Provide the (X, Y) coordinate of the cell's center where the given text is located.  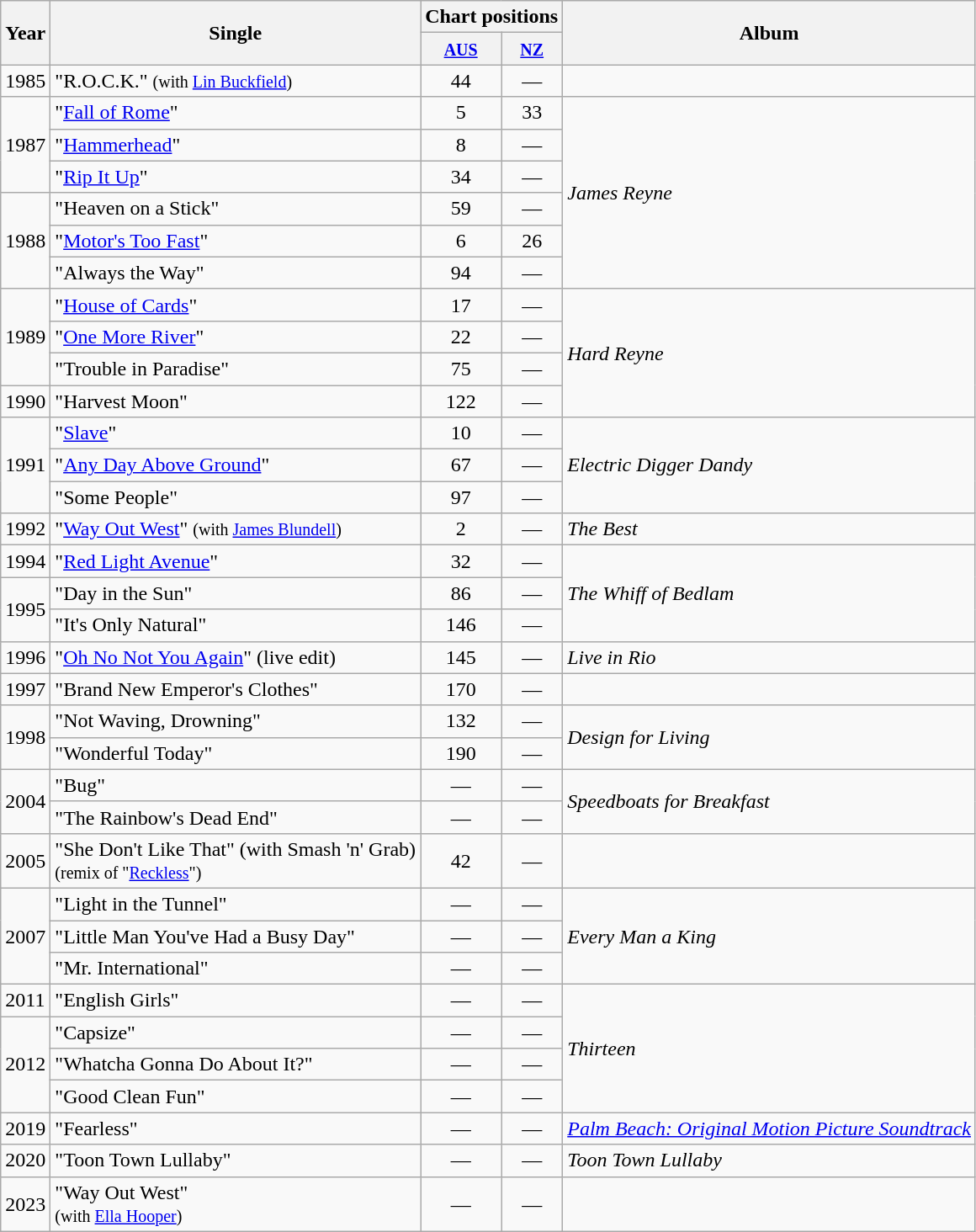
145 (461, 657)
1997 (25, 689)
Toon Town Lullaby (769, 1160)
"Whatcha Gonna Do About It?" (236, 1065)
The Whiff of Bedlam (769, 593)
1992 (25, 529)
2 (461, 529)
"Trouble in Paradise" (236, 369)
"The Rainbow's Dead End" (236, 817)
170 (461, 689)
1995 (25, 609)
75 (461, 369)
1988 (25, 241)
Design for Living (769, 737)
AUS (461, 49)
2012 (25, 1065)
1994 (25, 561)
"Light in the Tunnel" (236, 904)
Live in Rio (769, 657)
"Way Out West" (with James Blundell) (236, 529)
"Heaven on a Stick" (236, 209)
2023 (25, 1203)
"Little Man You've Had a Busy Day" (236, 937)
Year (25, 33)
Album (769, 33)
"Red Light Avenue" (236, 561)
22 (461, 337)
"R.O.C.K." (with Lin Buckfield) (236, 81)
"Not Waving, Drowning" (236, 721)
2004 (25, 801)
"Brand New Emperor's Clothes" (236, 689)
59 (461, 209)
2005 (25, 860)
"Mr. International" (236, 969)
"Bug" (236, 785)
34 (461, 177)
"Rip It Up" (236, 177)
"Some People" (236, 497)
"Motor's Too Fast" (236, 241)
"Toon Town Lullaby" (236, 1160)
"Good Clean Fun" (236, 1097)
"Fall of Rome" (236, 113)
1998 (25, 737)
2019 (25, 1128)
"House of Cards" (236, 305)
"Hammerhead" (236, 145)
97 (461, 497)
"Always the Way" (236, 273)
33 (532, 113)
"Oh No Not You Again" (live edit) (236, 657)
10 (461, 433)
86 (461, 593)
2007 (25, 936)
Electric Digger Dandy (769, 465)
Palm Beach: Original Motion Picture Soundtrack (769, 1128)
Speedboats for Breakfast (769, 801)
Every Man a King (769, 936)
"Slave" (236, 433)
42 (461, 860)
32 (461, 561)
5 (461, 113)
"She Don't Like That" (with Smash 'n' Grab)(remix of "Reckless") (236, 860)
"One More River" (236, 337)
2020 (25, 1160)
"Harvest Moon" (236, 401)
"Capsize" (236, 1033)
"Way Out West" (with Ella Hooper) (236, 1203)
190 (461, 753)
1987 (25, 145)
2011 (25, 1001)
Single (236, 33)
6 (461, 241)
"Any Day Above Ground" (236, 465)
"It's Only Natural" (236, 625)
Chart positions (491, 17)
"Fearless" (236, 1128)
132 (461, 721)
8 (461, 145)
The Best (769, 529)
26 (532, 241)
1991 (25, 465)
"English Girls" (236, 1001)
94 (461, 273)
1989 (25, 337)
Hard Reyne (769, 353)
67 (461, 465)
146 (461, 625)
1996 (25, 657)
Thirteen (769, 1049)
James Reyne (769, 193)
"Wonderful Today" (236, 753)
"Day in the Sun" (236, 593)
122 (461, 401)
1990 (25, 401)
44 (461, 81)
1985 (25, 81)
NZ (532, 49)
17 (461, 305)
